Determine the [X, Y] coordinate at the center of the cell enclosing the given text.  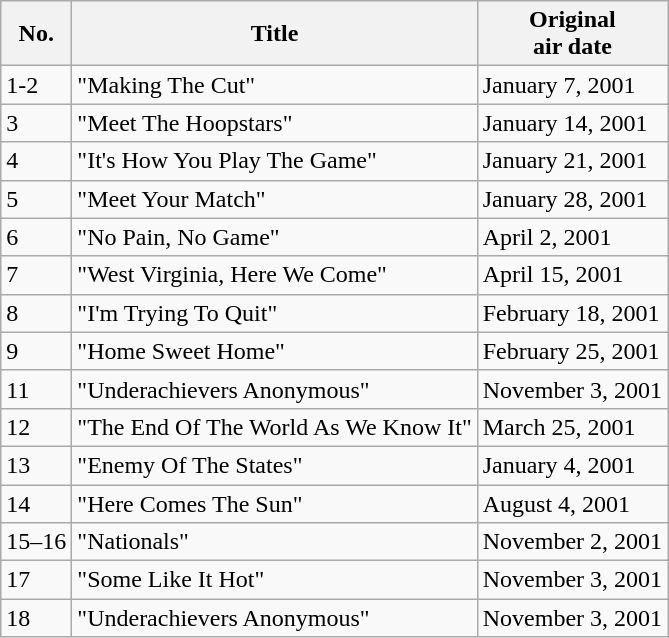
March 25, 2001 [572, 427]
April 15, 2001 [572, 275]
13 [36, 465]
"No Pain, No Game" [274, 237]
"Making The Cut" [274, 85]
11 [36, 389]
17 [36, 580]
August 4, 2001 [572, 503]
January 14, 2001 [572, 123]
18 [36, 618]
6 [36, 237]
January 4, 2001 [572, 465]
7 [36, 275]
9 [36, 351]
"The End Of The World As We Know It" [274, 427]
"Meet The Hoopstars" [274, 123]
"Meet Your Match" [274, 199]
"Here Comes The Sun" [274, 503]
8 [36, 313]
"Enemy Of The States" [274, 465]
April 2, 2001 [572, 237]
Title [274, 34]
5 [36, 199]
January 7, 2001 [572, 85]
3 [36, 123]
February 25, 2001 [572, 351]
No. [36, 34]
"Home Sweet Home" [274, 351]
January 28, 2001 [572, 199]
Originalair date [572, 34]
"Nationals" [274, 542]
"I'm Trying To Quit" [274, 313]
January 21, 2001 [572, 161]
15–16 [36, 542]
12 [36, 427]
"West Virginia, Here We Come" [274, 275]
4 [36, 161]
1-2 [36, 85]
November 2, 2001 [572, 542]
"Some Like It Hot" [274, 580]
14 [36, 503]
"It's How You Play The Game" [274, 161]
February 18, 2001 [572, 313]
